Locate the cell with the specified text and output its (X, Y) center coordinate. 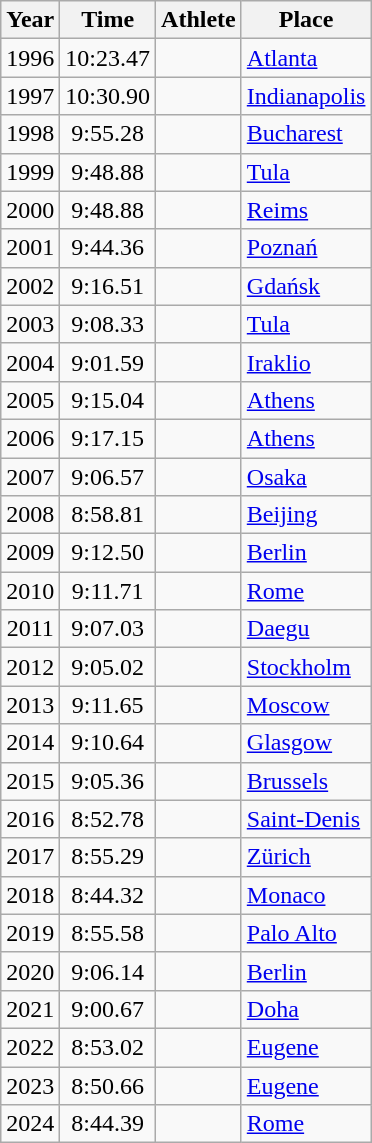
1996 (30, 58)
2003 (30, 324)
2002 (30, 286)
9:07.03 (108, 629)
2007 (30, 477)
Brussels (306, 781)
2016 (30, 819)
Osaka (306, 477)
10:30.90 (108, 96)
2005 (30, 400)
Zürich (306, 857)
Bucharest (306, 134)
8:52.78 (108, 819)
Daegu (306, 629)
2004 (30, 362)
1998 (30, 134)
2008 (30, 515)
9:00.67 (108, 1009)
8:50.66 (108, 1085)
9:55.28 (108, 134)
9:01.59 (108, 362)
Reims (306, 210)
2024 (30, 1124)
Saint-Denis (306, 819)
2009 (30, 553)
9:06.14 (108, 971)
Gdańsk (306, 286)
8:44.39 (108, 1124)
9:05.36 (108, 781)
Beijing (306, 515)
Stockholm (306, 667)
Monaco (306, 895)
Moscow (306, 705)
2023 (30, 1085)
Doha (306, 1009)
9:12.50 (108, 553)
9:10.64 (108, 743)
2011 (30, 629)
9:05.02 (108, 667)
Athlete (199, 20)
2012 (30, 667)
9:44.36 (108, 248)
1999 (30, 172)
2022 (30, 1047)
Atlanta (306, 58)
8:44.32 (108, 895)
Palo Alto (306, 933)
9:06.57 (108, 477)
2001 (30, 248)
9:11.65 (108, 705)
Time (108, 20)
2006 (30, 438)
1997 (30, 96)
10:23.47 (108, 58)
8:55.58 (108, 933)
2013 (30, 705)
9:17.15 (108, 438)
9:15.04 (108, 400)
2020 (30, 971)
8:53.02 (108, 1047)
2000 (30, 210)
Year (30, 20)
2017 (30, 857)
2021 (30, 1009)
Iraklio (306, 362)
8:55.29 (108, 857)
9:08.33 (108, 324)
Indianapolis (306, 96)
2010 (30, 591)
Poznań (306, 248)
2014 (30, 743)
8:58.81 (108, 515)
Place (306, 20)
2015 (30, 781)
9:11.71 (108, 591)
9:16.51 (108, 286)
2018 (30, 895)
2019 (30, 933)
Glasgow (306, 743)
